For the text-containing cell, return its midpoint in [X, Y] coordinate format. 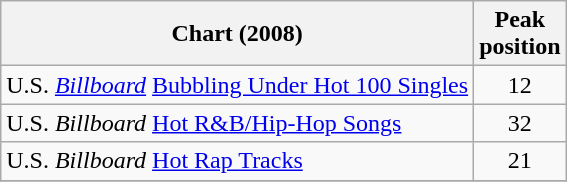
U.S. Billboard Bubbling Under Hot 100 Singles [238, 85]
U.S. Billboard Hot Rap Tracks [238, 161]
Chart (2008) [238, 34]
32 [520, 123]
12 [520, 85]
21 [520, 161]
U.S. Billboard Hot R&B/Hip-Hop Songs [238, 123]
Peakposition [520, 34]
